Pinpoint the cell where the given text exists, returning its [x, y] midpoint coordinate. 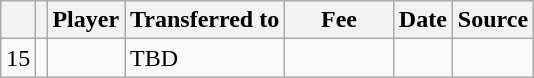
Date [422, 20]
Transferred to [205, 20]
Fee [340, 20]
15 [18, 58]
Source [492, 20]
Player [86, 20]
TBD [205, 58]
